Locate the cell with the specified text and output its [x, y] center coordinate. 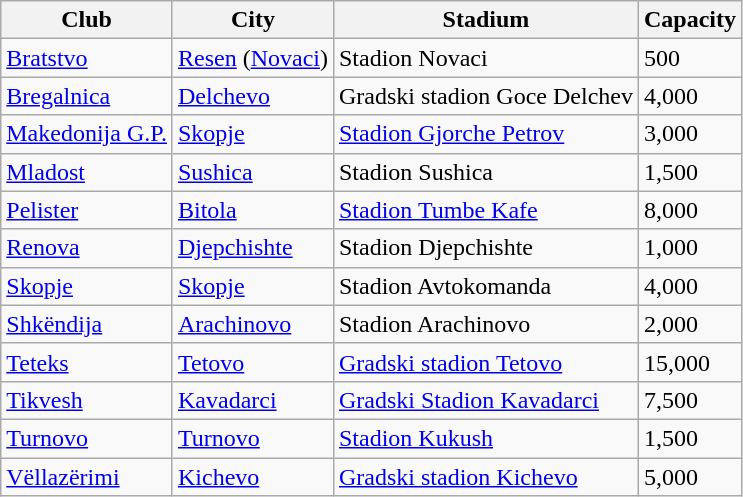
Gradski stadion Goce Delchev [486, 96]
Vëllazërimi [87, 477]
Stadion Kukush [486, 438]
Resen (Novaci) [252, 58]
Delchevo [252, 96]
Shkëndija [87, 324]
Teteks [87, 362]
3,000 [690, 134]
500 [690, 58]
Capacity [690, 20]
Tetovo [252, 362]
Renova [87, 248]
Kavadarci [252, 400]
15,000 [690, 362]
Stadion Gjorche Petrov [486, 134]
Djepchishte [252, 248]
Kichevo [252, 477]
Bitola [252, 210]
Arachinovo [252, 324]
2,000 [690, 324]
7,500 [690, 400]
1,000 [690, 248]
8,000 [690, 210]
Stadion Djepchishte [486, 248]
Stadium [486, 20]
Sushica [252, 172]
City [252, 20]
5,000 [690, 477]
Pelister [87, 210]
Stadion Arachinovo [486, 324]
Tikvesh [87, 400]
Gradski stadion Kichevo [486, 477]
Bratstvo [87, 58]
Stadion Tumbe Kafe [486, 210]
Club [87, 20]
Stadion Sushica [486, 172]
Gradski stadion Tetovo [486, 362]
Gradski Stadion Kavadarci [486, 400]
Stadion Novaci [486, 58]
Stadion Avtokomanda [486, 286]
Bregalnica [87, 96]
Makedonija G.P. [87, 134]
Mladost [87, 172]
